Pinpoint the cell where the given text exists, returning its [x, y] midpoint coordinate. 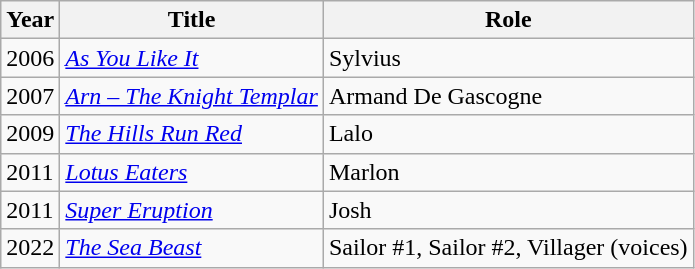
Marlon [508, 172]
The Hills Run Red [192, 134]
Sailor #1, Sailor #2, Villager (voices) [508, 248]
The Sea Beast [192, 248]
Role [508, 20]
Sylvius [508, 58]
Title [192, 20]
Arn – The Knight Templar [192, 96]
2022 [30, 248]
As You Like It [192, 58]
Lotus Eaters [192, 172]
2009 [30, 134]
Lalo [508, 134]
2007 [30, 96]
2006 [30, 58]
Super Eruption [192, 210]
Armand De Gascogne [508, 96]
Josh [508, 210]
Year [30, 20]
